Extract the [x, y] coordinate from the center of the cell holding the provided text.  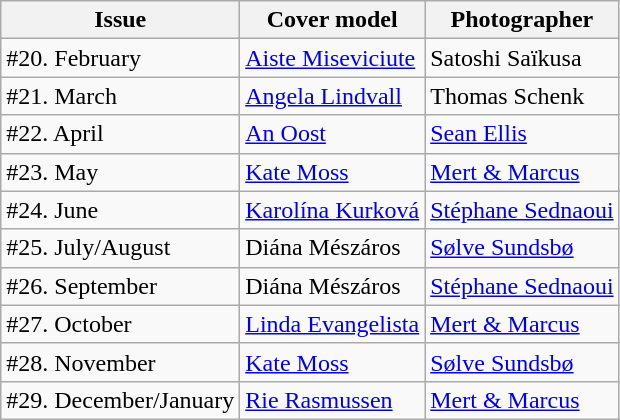
#27. October [120, 324]
#28. November [120, 362]
Linda Evangelista [332, 324]
#25. July/August [120, 248]
#21. March [120, 96]
Photographer [522, 20]
#22. April [120, 134]
Sean Ellis [522, 134]
An Oost [332, 134]
Rie Rasmussen [332, 400]
Aiste Miseviciute [332, 58]
Angela Lindvall [332, 96]
Karolína Kurková [332, 210]
Issue [120, 20]
#26. September [120, 286]
#23. May [120, 172]
#29. December/January [120, 400]
Satoshi Saïkusa [522, 58]
Thomas Schenk [522, 96]
#20. February [120, 58]
#24. June [120, 210]
Cover model [332, 20]
